Return the [X, Y] coordinate for the center point of the cell that contains the specified text.  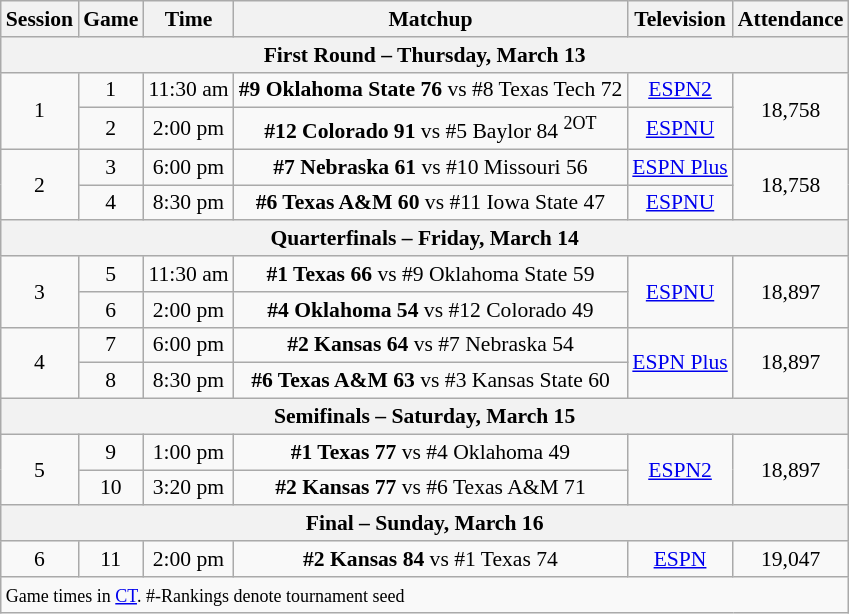
Quarterfinals – Friday, March 14 [425, 239]
#2 Kansas 64 vs #7 Nebraska 54 [431, 345]
10 [110, 488]
#2 Kansas 84 vs #1 Texas 74 [431, 559]
9 [110, 452]
#7 Nebraska 61 vs #10 Missouri 56 [431, 167]
Matchup [431, 19]
#12 Colorado 91 vs #5 Baylor 84 2OT [431, 128]
7 [110, 345]
Time [188, 19]
First Round – Thursday, March 13 [425, 55]
3:20 pm [188, 488]
19,047 [791, 559]
#1 Texas 77 vs #4 Oklahoma 49 [431, 452]
ESPN [680, 559]
Game [110, 19]
#6 Texas A&M 63 vs #3 Kansas State 60 [431, 381]
Semifinals – Saturday, March 15 [425, 417]
#4 Oklahoma 54 vs #12 Colorado 49 [431, 310]
#9 Oklahoma State 76 vs #8 Texas Tech 72 [431, 90]
#2 Kansas 77 vs #6 Texas A&M 71 [431, 488]
11 [110, 559]
#6 Texas A&M 60 vs #11 Iowa State 47 [431, 203]
#1 Texas 66 vs #9 Oklahoma State 59 [431, 274]
8 [110, 381]
Television [680, 19]
Final – Sunday, March 16 [425, 524]
Attendance [791, 19]
Session [40, 19]
1:00 pm [188, 452]
Game times in CT. #-Rankings denote tournament seed [425, 595]
